Output the [x, y] coordinate of the center of the cell containing the given text.  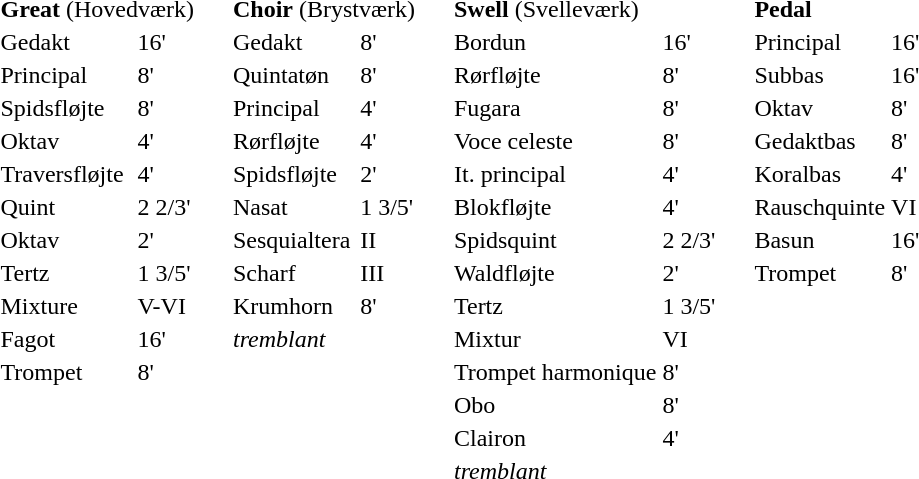
Obo [554, 405]
Krumhorn [294, 306]
Tertz [554, 306]
Spidsquint [554, 240]
Sesquialtera [294, 240]
Rauschquinte [820, 207]
Subbas [820, 75]
Fugara [554, 108]
It. principal [554, 174]
Nasat [294, 207]
Gedakt [294, 42]
Scharf [294, 273]
V-VI [166, 306]
Spidsfløjte [294, 174]
Quintatøn [294, 75]
Blokfløjte [554, 207]
Mixtur [554, 339]
Clairon [554, 438]
Gedaktbas [820, 141]
Trompet harmonique [554, 372]
II [388, 240]
Waldfløjte [554, 273]
Oktav [820, 108]
III [388, 273]
Voce celeste [554, 141]
Trompet [820, 273]
Basun [820, 240]
tremblant [294, 339]
VI [689, 339]
Koralbas [820, 174]
Bordun [554, 42]
